For the text-containing cell, return its midpoint in [x, y] coordinate format. 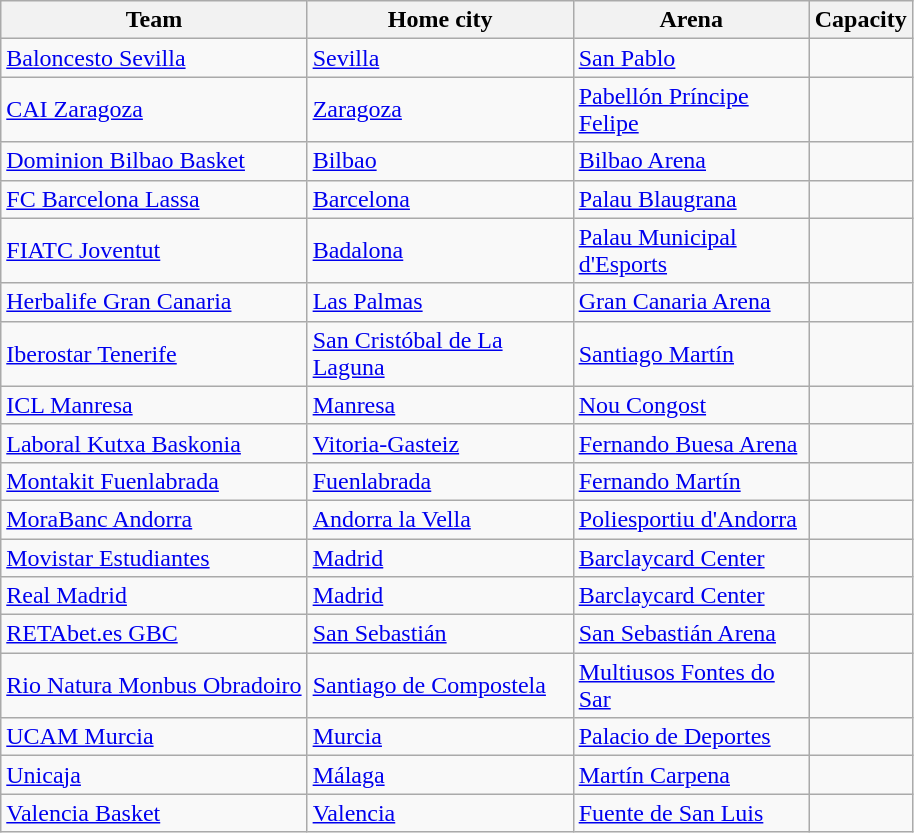
Poliesportiu d'Andorra [691, 519]
Iberostar Tenerife [154, 354]
Herbalife Gran Canaria [154, 302]
Rio Natura Monbus Obradoiro [154, 686]
Fuente de San Luis [691, 813]
Manresa [440, 405]
Baloncesto Sevilla [154, 58]
CAI Zaragoza [154, 110]
Montakit Fuenlabrada [154, 481]
UCAM Murcia [154, 737]
Vitoria-Gasteiz [440, 443]
San Sebastián Arena [691, 634]
Zaragoza [440, 110]
Laboral Kutxa Baskonia [154, 443]
FC Barcelona Lassa [154, 199]
Team [154, 20]
San Sebastián [440, 634]
Movistar Estudiantes [154, 557]
Valencia Basket [154, 813]
ICL Manresa [154, 405]
Sevilla [440, 58]
Las Palmas [440, 302]
Palau Municipal d'Esports [691, 250]
Palau Blaugrana [691, 199]
Capacity [860, 20]
Bilbao [440, 161]
Bilbao Arena [691, 161]
RETAbet.es GBC [154, 634]
Home city [440, 20]
Santiago de Compostela [440, 686]
Andorra la Vella [440, 519]
Gran Canaria Arena [691, 302]
Arena [691, 20]
Dominion Bilbao Basket [154, 161]
Barcelona [440, 199]
San Pablo [691, 58]
Valencia [440, 813]
Nou Congost [691, 405]
Pabellón Príncipe Felipe [691, 110]
Fernando Martín [691, 481]
Multiusos Fontes do Sar [691, 686]
Málaga [440, 775]
Fernando Buesa Arena [691, 443]
Palacio de Deportes [691, 737]
Fuenlabrada [440, 481]
Unicaja [154, 775]
Badalona [440, 250]
Murcia [440, 737]
Martín Carpena [691, 775]
Santiago Martín [691, 354]
Real Madrid [154, 596]
FIATC Joventut [154, 250]
MoraBanc Andorra [154, 519]
San Cristóbal de La Laguna [440, 354]
